Return the (x, y) coordinate for the center point of the cell that contains the specified text.  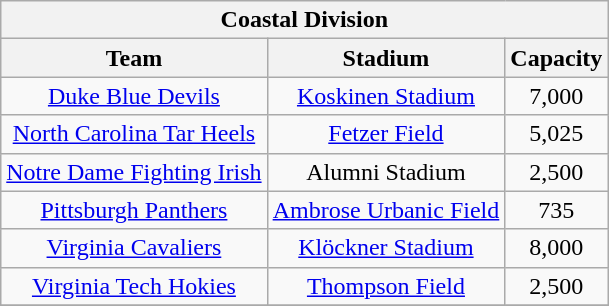
Fetzer Field (386, 134)
Coastal Division (304, 20)
Virginia Cavaliers (134, 248)
5,025 (556, 134)
Team (134, 58)
Alumni Stadium (386, 172)
Capacity (556, 58)
Klöckner Stadium (386, 248)
Stadium (386, 58)
735 (556, 210)
8,000 (556, 248)
Virginia Tech Hokies (134, 286)
Thompson Field (386, 286)
7,000 (556, 96)
Duke Blue Devils (134, 96)
Notre Dame Fighting Irish (134, 172)
Koskinen Stadium (386, 96)
Pittsburgh Panthers (134, 210)
Ambrose Urbanic Field (386, 210)
North Carolina Tar Heels (134, 134)
